Provide the [x, y] coordinate of the cell's center where the given text is located.  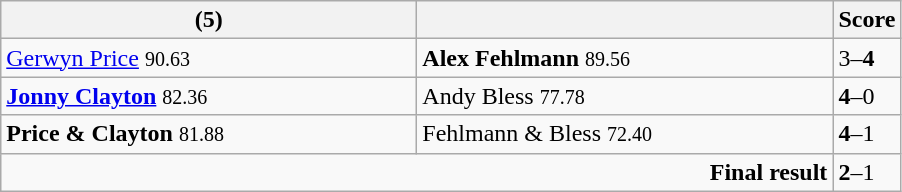
(5) [209, 20]
2–1 [867, 172]
Score [867, 20]
4–1 [867, 134]
Jonny Clayton 82.36 [209, 96]
4–0 [867, 96]
Gerwyn Price 90.63 [209, 58]
Alex Fehlmann 89.56 [625, 58]
Price & Clayton 81.88 [209, 134]
3–4 [867, 58]
Final result [417, 172]
Fehlmann & Bless 72.40 [625, 134]
Andy Bless 77.78 [625, 96]
